Provide the (X, Y) coordinate of the cell's center where the given text is located.  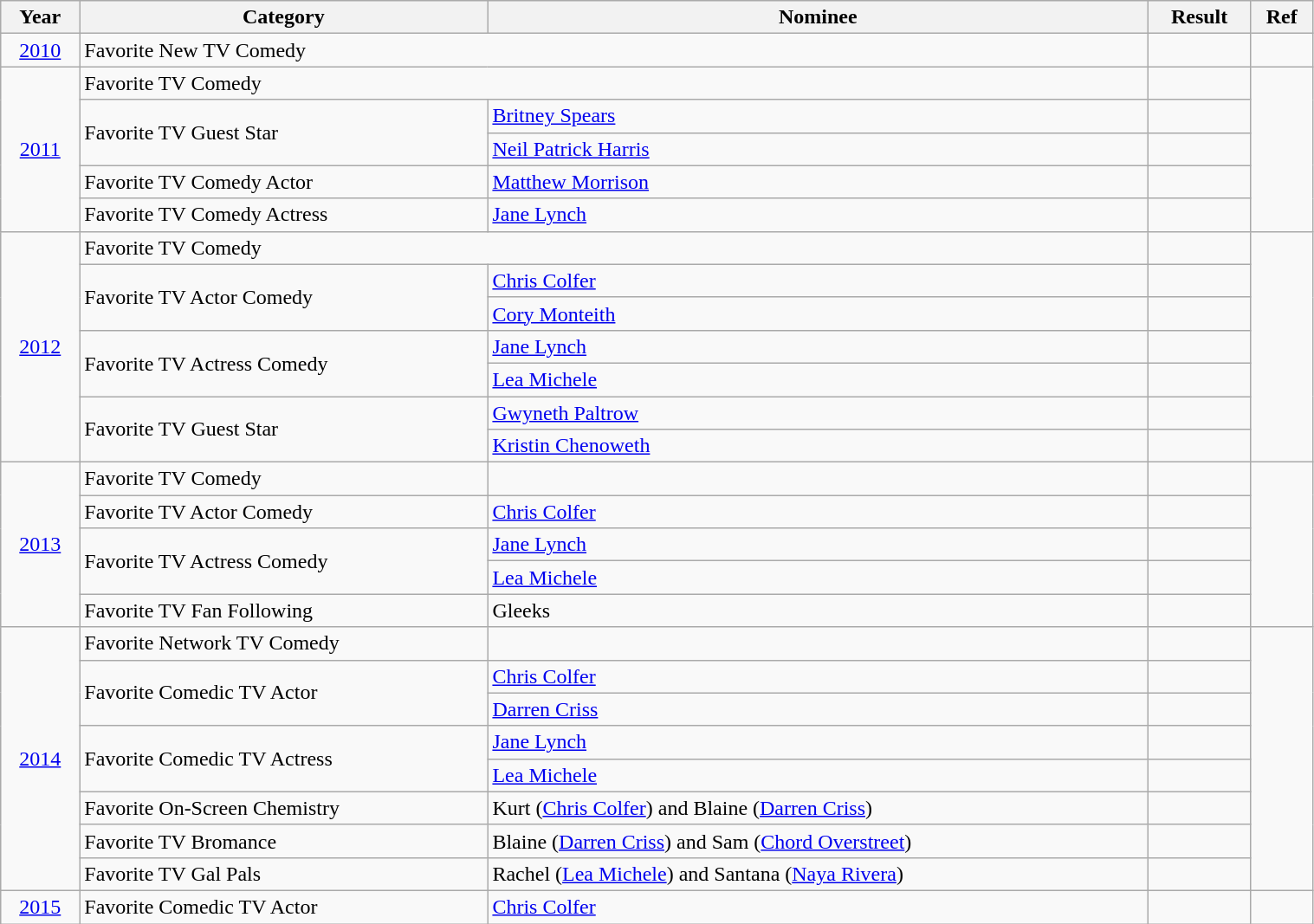
Favorite On-Screen Chemistry (284, 808)
Rachel (Lea Michele) and Santana (Naya Rivera) (818, 874)
Neil Patrick Harris (818, 149)
Favorite Comedic TV Actress (284, 759)
Favorite TV Gal Pals (284, 874)
Favorite New TV Comedy (614, 50)
Year (40, 17)
Cory Monteith (818, 313)
Favorite TV Bromance (284, 841)
Britney Spears (818, 116)
Gleeks (818, 611)
Matthew Morrison (818, 182)
Kristin Chenoweth (818, 446)
Nominee (818, 17)
Result (1200, 17)
2010 (40, 50)
Favorite Network TV Comedy (284, 643)
2012 (40, 346)
2011 (40, 149)
Kurt (Chris Colfer) and Blaine (Darren Criss) (818, 808)
2013 (40, 545)
2014 (40, 759)
2015 (40, 907)
Ref (1282, 17)
Favorite TV Comedy Actor (284, 182)
Blaine (Darren Criss) and Sam (Chord Overstreet) (818, 841)
Category (284, 17)
Favorite TV Fan Following (284, 611)
Darren Criss (818, 709)
Favorite TV Comedy Actress (284, 215)
Gwyneth Paltrow (818, 413)
